Scan for the cell matching the given text and deliver its (X, Y) coordinate at center. 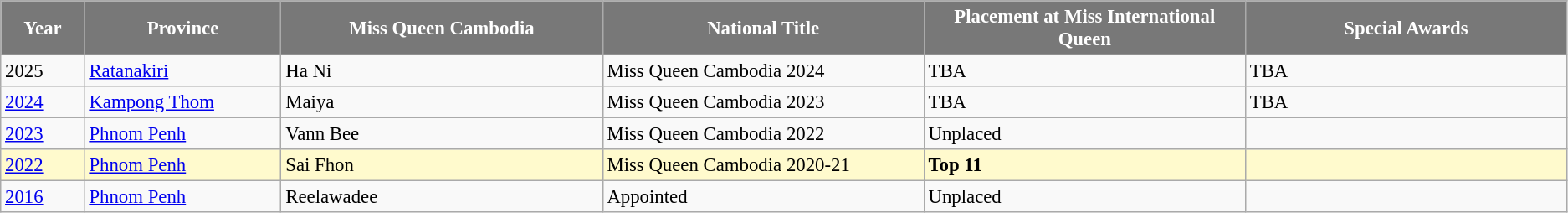
Miss Queen Cambodia 2024 (763, 71)
Miss Queen Cambodia (442, 29)
Appointed (763, 197)
Miss Queen Cambodia 2020-21 (763, 165)
2023 (43, 134)
Vann Bee (442, 134)
National Title (763, 29)
Sai Fhon (442, 165)
2024 (43, 102)
Ha Ni (442, 71)
Special Awards (1406, 29)
Top 11 (1084, 165)
Reelawadee (442, 197)
Miss Queen Cambodia 2023 (763, 102)
2022 (43, 165)
Ratanakiri (182, 71)
Maiya (442, 102)
2025 (43, 71)
Kampong Thom (182, 102)
Placement at Miss International Queen (1084, 29)
Miss Queen Cambodia 2022 (763, 134)
Province (182, 29)
Year (43, 29)
2016 (43, 197)
